Extract the [x, y] coordinate from the center of the cell holding the provided text.  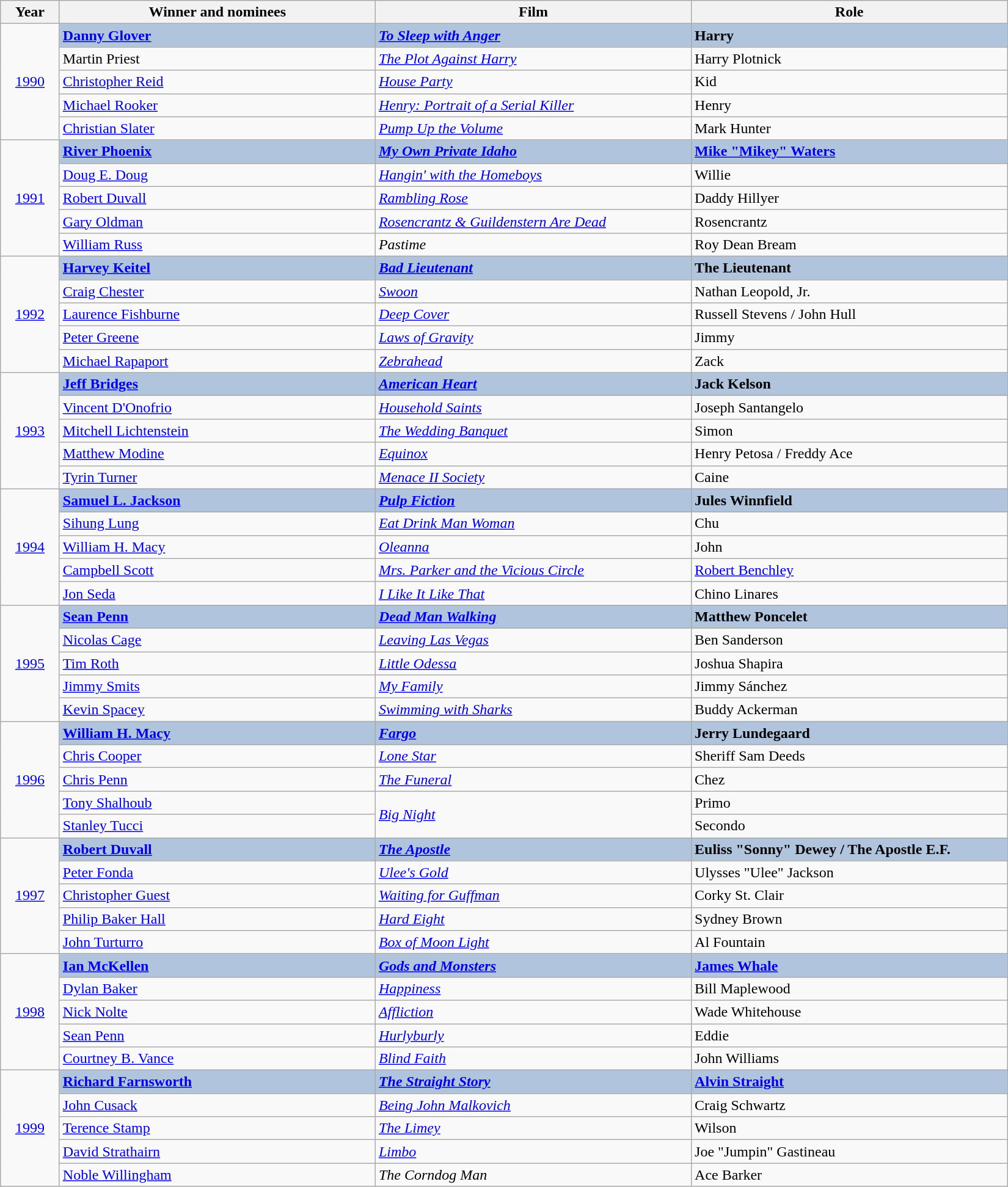
Christian Slater [217, 128]
Eat Drink Man Woman [533, 524]
Chu [849, 524]
Mike "Mikey" Waters [849, 152]
Caine [849, 477]
Stanley Tucci [217, 826]
Joseph Santangelo [849, 407]
To Sleep with Anger [533, 35]
Sheriff Sam Deeds [849, 756]
The Funeral [533, 780]
Peter Fonda [217, 872]
1996 [31, 780]
Chris Penn [217, 780]
Corky St. Clair [849, 896]
Film [533, 12]
Terence Stamp [217, 1128]
The Plot Against Harry [533, 59]
Eddie [849, 1035]
Jeff Bridges [217, 384]
Henry: Portrait of a Serial Killer [533, 105]
Christopher Guest [217, 896]
Equinox [533, 454]
Matthew Poncelet [849, 616]
Laws of Gravity [533, 338]
Harvey Keitel [217, 268]
Wilson [849, 1128]
Kevin Spacey [217, 710]
Alvin Straight [849, 1082]
Christopher Reid [217, 82]
John [849, 547]
Hard Eight [533, 919]
Peter Greene [217, 338]
Jon Seda [217, 593]
Vincent D'Onofrio [217, 407]
Jimmy [849, 338]
Year [31, 12]
Jerry Lundegaard [849, 733]
Primo [849, 803]
Joshua Shapira [849, 663]
1998 [31, 1012]
Pulp Fiction [533, 500]
Pastime [533, 244]
1990 [31, 82]
Hangin' with the Homeboys [533, 175]
Wade Whitehouse [849, 1012]
The Apostle [533, 849]
Swoon [533, 291]
Al Fountain [849, 942]
Noble Willingham [217, 1175]
American Heart [533, 384]
Ian McKellen [217, 965]
Ulee's Gold [533, 872]
Henry Petosa / Freddy Ace [849, 454]
Little Odessa [533, 663]
Winner and nominees [217, 12]
Bad Lieutenant [533, 268]
Michael Rooker [217, 105]
Daddy Hillyer [849, 198]
Zack [849, 361]
Martin Priest [217, 59]
Philip Baker Hall [217, 919]
The Limey [533, 1128]
Tony Shalhoub [217, 803]
1994 [31, 547]
Secondo [849, 826]
John Cusack [217, 1105]
Sihung Lung [217, 524]
Mark Hunter [849, 128]
Swimming with Sharks [533, 710]
Jimmy Smits [217, 687]
1997 [31, 896]
Zebrahead [533, 361]
Dylan Baker [217, 988]
Robert Benchley [849, 570]
My Own Private Idaho [533, 152]
Lone Star [533, 756]
Waiting for Guffman [533, 896]
Leaving Las Vegas [533, 640]
Richard Farnsworth [217, 1082]
Danny Glover [217, 35]
Box of Moon Light [533, 942]
Mitchell Lichtenstein [217, 431]
Ace Barker [849, 1175]
Blind Faith [533, 1059]
Matthew Modine [217, 454]
Menace II Society [533, 477]
Dead Man Walking [533, 616]
1999 [31, 1128]
Russell Stevens / John Hull [849, 315]
Harry Plotnick [849, 59]
Fargo [533, 733]
Craig Schwartz [849, 1105]
Jimmy Sánchez [849, 687]
Jack Kelson [849, 384]
Craig Chester [217, 291]
Hurlyburly [533, 1035]
Rosencrantz [849, 221]
Laurence Fishburne [217, 315]
Kid [849, 82]
Pump Up the Volume [533, 128]
Gary Oldman [217, 221]
Nathan Leopold, Jr. [849, 291]
Tyrin Turner [217, 477]
William Russ [217, 244]
Henry [849, 105]
Samuel L. Jackson [217, 500]
Rosencrantz & Guildenstern Are Dead [533, 221]
Tim Roth [217, 663]
River Phoenix [217, 152]
House Party [533, 82]
Mrs. Parker and the Vicious Circle [533, 570]
Happiness [533, 988]
Sydney Brown [849, 919]
Chino Linares [849, 593]
1993 [31, 431]
The Straight Story [533, 1082]
Harry [849, 35]
Willie [849, 175]
Oleanna [533, 547]
Big Night [533, 814]
Deep Cover [533, 315]
Role [849, 12]
The Corndog Man [533, 1175]
1991 [31, 198]
John Williams [849, 1059]
My Family [533, 687]
Euliss "Sonny" Dewey / The Apostle E.F. [849, 849]
Rambling Rose [533, 198]
Ben Sanderson [849, 640]
Limbo [533, 1152]
Jules Winnfield [849, 500]
James Whale [849, 965]
Michael Rapaport [217, 361]
Chris Cooper [217, 756]
Affliction [533, 1012]
Roy Dean Bream [849, 244]
Buddy Ackerman [849, 710]
Simon [849, 431]
Being John Malkovich [533, 1105]
Gods and Monsters [533, 965]
David Strathairn [217, 1152]
Household Saints [533, 407]
Nick Nolte [217, 1012]
Bill Maplewood [849, 988]
Joe "Jumpin" Gastineau [849, 1152]
Nicolas Cage [217, 640]
Doug E. Doug [217, 175]
Ulysses "Ulee" Jackson [849, 872]
I Like It Like That [533, 593]
1992 [31, 314]
The Lieutenant [849, 268]
John Turturro [217, 942]
1995 [31, 663]
Chez [849, 780]
The Wedding Banquet [533, 431]
Courtney B. Vance [217, 1059]
Campbell Scott [217, 570]
